Provide the (x, y) coordinate of the cell's center where the given text is located.  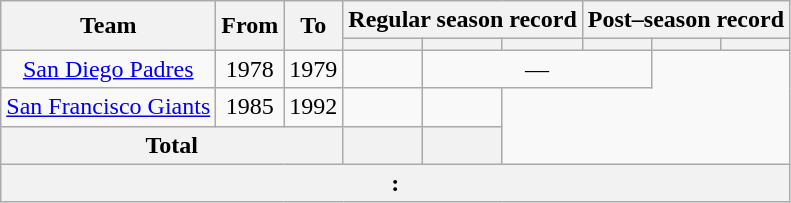
San Francisco Giants (108, 107)
To (314, 26)
Total (172, 145)
From (250, 26)
1978 (250, 69)
1985 (250, 107)
Regular season record (462, 20)
1992 (314, 107)
San Diego Padres (108, 69)
1979 (314, 69)
: (396, 183)
— (538, 69)
Team (108, 26)
Post–season record (686, 20)
